Extract the [X, Y] coordinate from the center of the cell holding the provided text.  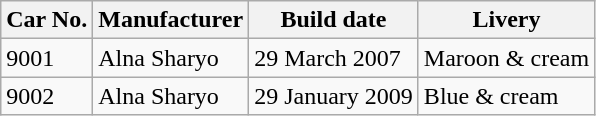
Blue & cream [506, 96]
9001 [47, 58]
9002 [47, 96]
Car No. [47, 20]
29 March 2007 [334, 58]
Build date [334, 20]
Manufacturer [171, 20]
Livery [506, 20]
29 January 2009 [334, 96]
Maroon & cream [506, 58]
